Return (x, y) of the center of cell containing provided text 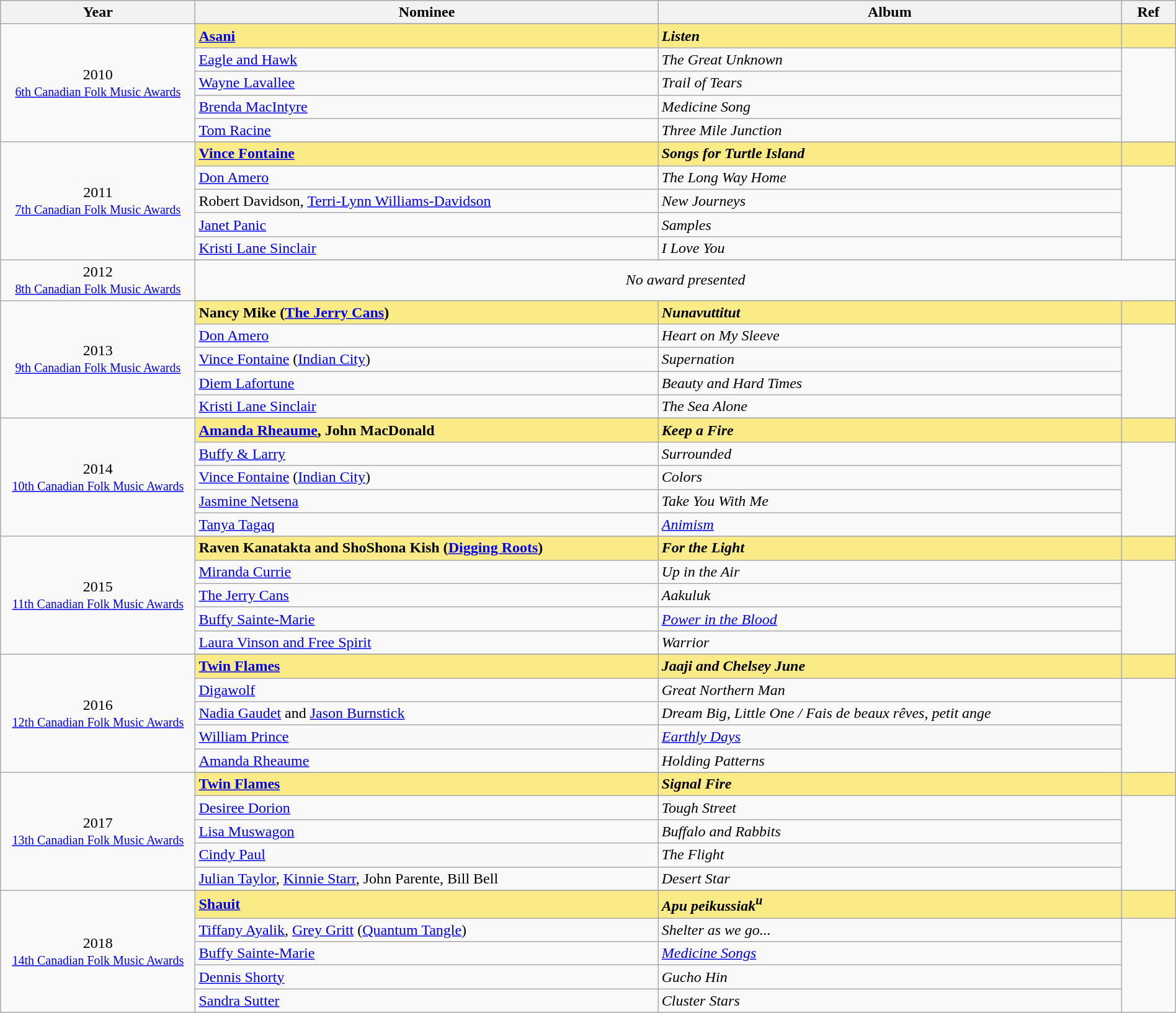
Album (889, 12)
Warrior (889, 642)
Shelter as we go... (889, 930)
Nominee (427, 12)
Medicine Songs (889, 953)
Heart on My Sleeve (889, 336)
Nadia Gaudet and Jason Burnstick (427, 714)
Dennis Shorty (427, 977)
Up in the Air (889, 572)
Asani (427, 36)
2012 8th Canadian Folk Music Awards (98, 280)
Brenda MacIntyre (427, 107)
2011 7th Canadian Folk Music Awards (98, 201)
2017 13th Canadian Folk Music Awards (98, 831)
Julian Taylor, Kinnie Starr, John Parente, Bill Bell (427, 878)
Dream Big, Little One / Fais de beaux rêves, petit ange (889, 714)
Apu peikussiaku (889, 904)
Sandra Sutter (427, 1001)
I Love You (889, 248)
Lisa Muswagon (427, 831)
2016 12th Canadian Folk Music Awards (98, 713)
Desiree Dorion (427, 808)
The Flight (889, 855)
Vince Fontaine (427, 154)
Amanda Rheaume, John MacDonald (427, 430)
Great Northern Man (889, 690)
Ref (1149, 12)
Power in the Blood (889, 619)
Eagle and Hawk (427, 60)
2015 11th Canadian Folk Music Awards (98, 595)
The Sea Alone (889, 407)
Robert Davidson, Terri-Lynn Williams-Davidson (427, 201)
Songs for Turtle Island (889, 154)
Keep a Fire (889, 430)
Jaaji and Chelsey June (889, 666)
New Journeys (889, 201)
Tiffany Ayalik, Grey Gritt (Quantum Tangle) (427, 930)
2013 9th Canadian Folk Music Awards (98, 359)
Three Mile Junction (889, 130)
Supernation (889, 360)
Samples (889, 224)
The Long Way Home (889, 177)
Listen (889, 36)
Wayne Lavallee (427, 83)
2018 14th Canadian Folk Music Awards (98, 951)
The Great Unknown (889, 60)
Beauty and Hard Times (889, 383)
Raven Kanatakta and ShoShona Kish (Digging Roots) (427, 548)
Laura Vinson and Free Spirit (427, 642)
Buffy & Larry (427, 454)
Diem Lafortune (427, 383)
2010 6th Canadian Folk Music Awards (98, 83)
Colors (889, 477)
Holding Patterns (889, 761)
Digawolf (427, 690)
Janet Panic (427, 224)
Gucho Hin (889, 977)
Shauit (427, 904)
Desert Star (889, 878)
No award presented (685, 280)
Tough Street (889, 808)
Cluster Stars (889, 1001)
For the Light (889, 548)
The Jerry Cans (427, 595)
William Prince (427, 737)
Medicine Song (889, 107)
2014 10th Canadian Folk Music Awards (98, 477)
Earthly Days (889, 737)
Animism (889, 524)
Nancy Mike (The Jerry Cans) (427, 312)
Jasmine Netsena (427, 501)
Trail of Tears (889, 83)
Cindy Paul (427, 855)
Tanya Tagaq (427, 524)
Buffalo and Rabbits (889, 831)
Take You With Me (889, 501)
Surrounded (889, 454)
Nunavuttitut (889, 312)
Signal Fire (889, 784)
Miranda Currie (427, 572)
Aakuluk (889, 595)
Tom Racine (427, 130)
Amanda Rheaume (427, 761)
Year (98, 12)
